For the text-containing cell, return its midpoint in (x, y) coordinate format. 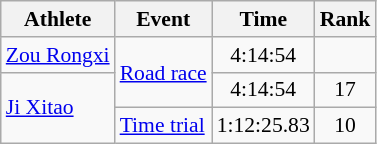
1:12:25.83 (264, 126)
17 (346, 90)
Time trial (164, 126)
Ji Xitao (58, 108)
Zou Rongxi (58, 55)
Road race (164, 72)
Event (164, 19)
10 (346, 126)
Time (264, 19)
Rank (346, 19)
Athlete (58, 19)
